Provide the (x, y) coordinate of the cell's center where the given text is located.  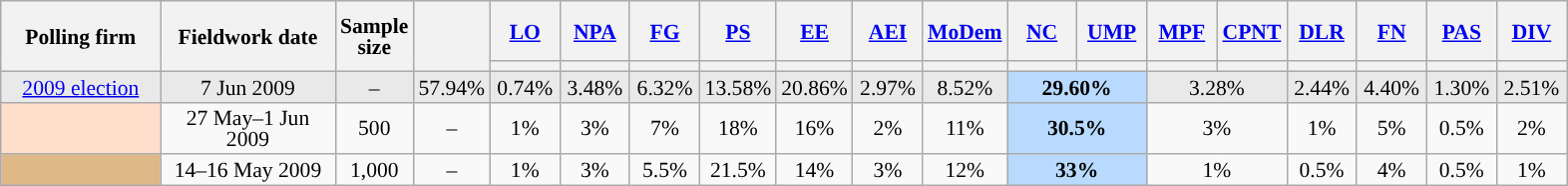
18% (738, 128)
3.48% (594, 86)
20.86% (814, 86)
3.28% (1217, 86)
4% (1391, 170)
7 Jun 2009 (247, 86)
29.60% (1077, 86)
Samplesize (374, 36)
21.5% (738, 170)
1,000 (374, 170)
NC (1042, 31)
2.51% (1531, 86)
LO (525, 31)
Polling firm (81, 36)
27 May–1 Jun 2009 (247, 128)
MoDem (965, 31)
PS (738, 31)
EE (814, 31)
13.58% (738, 86)
57.94% (451, 86)
MPF (1182, 31)
UMP (1112, 31)
Fieldwork date (247, 36)
AEI (888, 31)
CPNT (1252, 31)
4.40% (1391, 86)
6.32% (664, 86)
33% (1077, 170)
2.97% (888, 86)
2.44% (1322, 86)
0.74% (525, 86)
1.30% (1461, 86)
2009 election (81, 86)
NPA (594, 31)
FN (1391, 31)
16% (814, 128)
5% (1391, 128)
7% (664, 128)
FG (664, 31)
5.5% (664, 170)
14–16 May 2009 (247, 170)
30.5% (1077, 128)
PAS (1461, 31)
12% (965, 170)
DLR (1322, 31)
14% (814, 170)
500 (374, 128)
11% (965, 128)
8.52% (965, 86)
DIV (1531, 31)
